Capture the cell that displays the provided text and extract its [X, Y] central coordinate. 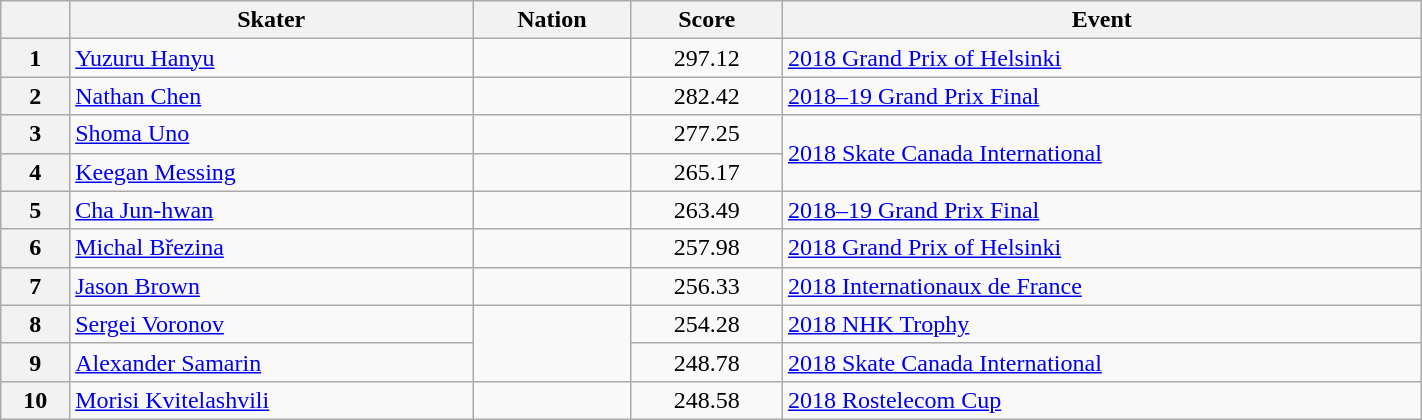
9 [36, 362]
Yuzuru Hanyu [272, 58]
2018 Rostelecom Cup [1102, 400]
Shoma Uno [272, 134]
10 [36, 400]
7 [36, 286]
Nation [552, 20]
Jason Brown [272, 286]
5 [36, 210]
Event [1102, 20]
248.78 [707, 362]
1 [36, 58]
265.17 [707, 172]
277.25 [707, 134]
Alexander Samarin [272, 362]
Michal Březina [272, 248]
263.49 [707, 210]
4 [36, 172]
Score [707, 20]
2018 NHK Trophy [1102, 324]
Cha Jun-hwan [272, 210]
2 [36, 96]
282.42 [707, 96]
8 [36, 324]
254.28 [707, 324]
256.33 [707, 286]
Keegan Messing [272, 172]
3 [36, 134]
257.98 [707, 248]
Nathan Chen [272, 96]
297.12 [707, 58]
6 [36, 248]
248.58 [707, 400]
Sergei Voronov [272, 324]
2018 Internationaux de France [1102, 286]
Morisi Kvitelashvili [272, 400]
Skater [272, 20]
